Capture the cell that displays the provided text and extract its (X, Y) central coordinate. 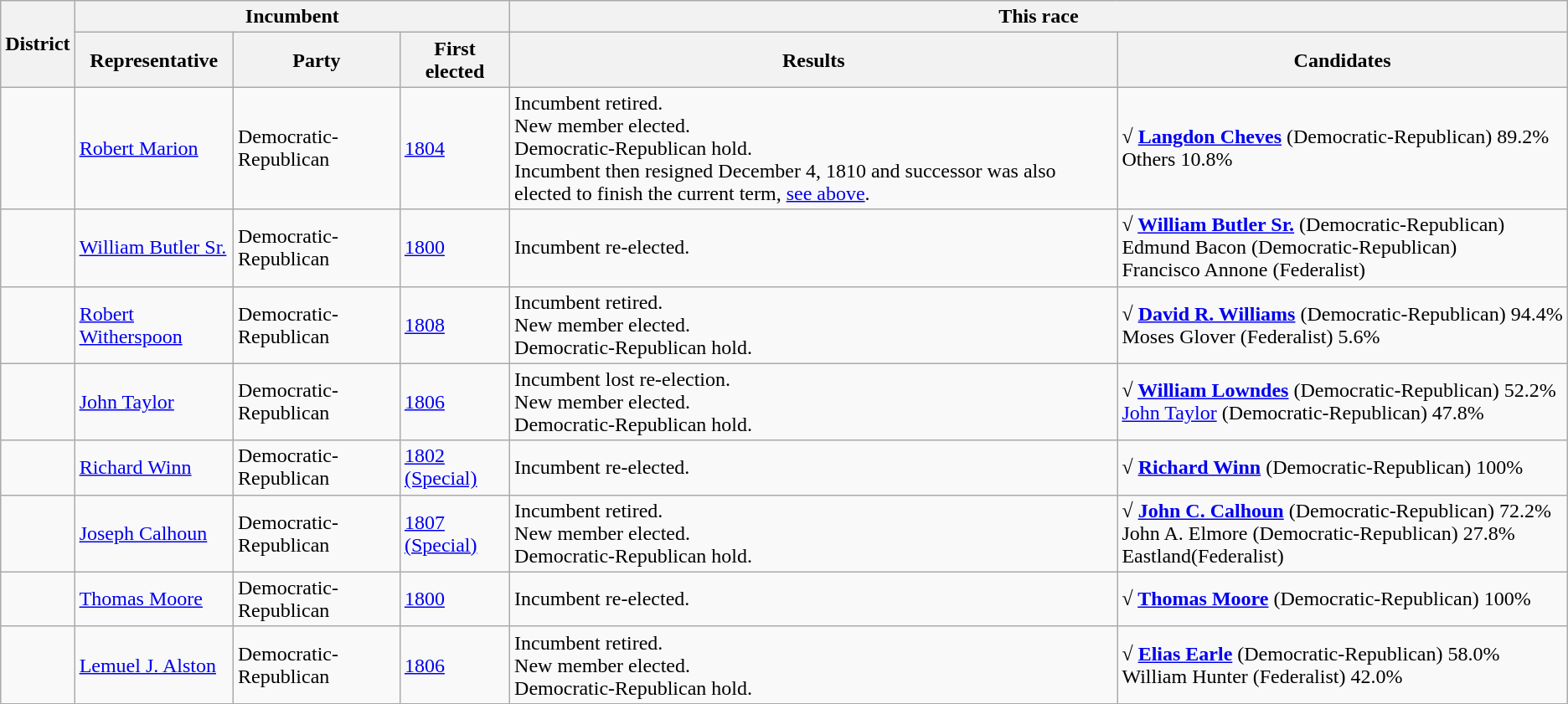
Richard Winn (154, 467)
Robert Marion (154, 148)
Incumbent (291, 17)
√ William Lowndes (Democratic-Republican) 52.2%John Taylor (Democratic-Republican) 47.8% (1342, 402)
Results (814, 60)
√ Richard Winn (Democratic-Republican) 100% (1342, 467)
√ Langdon Cheves (Democratic-Republican) 89.2%Others 10.8% (1342, 148)
This race (1039, 17)
John Taylor (154, 402)
Lemuel J. Alston (154, 665)
1808 (454, 325)
√ David R. Williams (Democratic-Republican) 94.4%Moses Glover (Federalist) 5.6% (1342, 325)
Incumbent lost re-election.New member elected.Democratic-Republican hold. (814, 402)
√ Thomas Moore (Democratic-Republican) 100% (1342, 599)
1804 (454, 148)
1807 (Special) (454, 533)
Representative (154, 60)
Candidates (1342, 60)
√ William Butler Sr. (Democratic-Republican)Edmund Bacon (Democratic-Republican)Francisco Annone (Federalist) (1342, 248)
Joseph Calhoun (154, 533)
√ John C. Calhoun (Democratic-Republican) 72.2%John A. Elmore (Democratic-Republican) 27.8%Eastland(Federalist) (1342, 533)
Thomas Moore (154, 599)
Party (317, 60)
√ Elias Earle (Democratic-Republican) 58.0%William Hunter (Federalist) 42.0% (1342, 665)
First elected (454, 60)
1802 (Special) (454, 467)
District (38, 44)
William Butler Sr. (154, 248)
Robert Witherspoon (154, 325)
